Scan for the cell matching the given text and deliver its [x, y] coordinate at center. 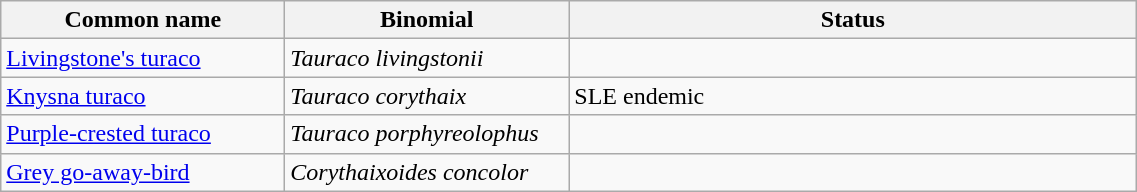
Corythaixoides concolor [427, 172]
Grey go-away-bird [143, 172]
Knysna turaco [143, 96]
Tauraco porphyreolophus [427, 134]
Binomial [427, 20]
Purple-crested turaco [143, 134]
SLE endemic [853, 96]
Status [853, 20]
Tauraco corythaix [427, 96]
Tauraco livingstonii [427, 58]
Common name [143, 20]
Livingstone's turaco [143, 58]
